From the cell containing the given text, extract its center point as [x, y] coordinate. 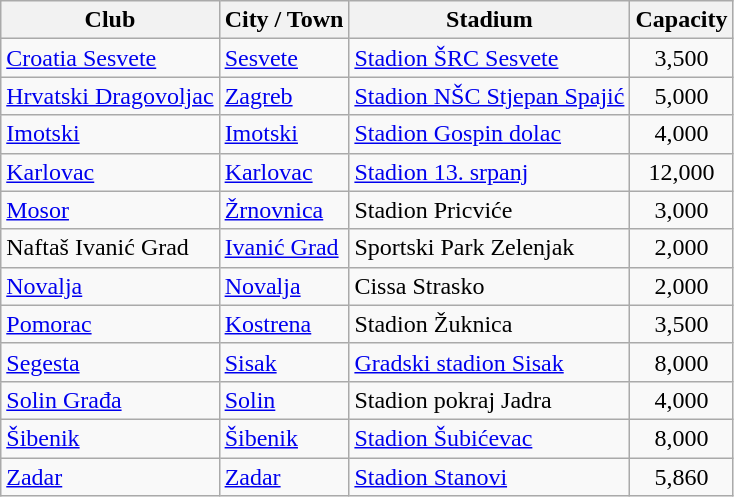
Stadion Žuknica [490, 324]
Hrvatski Dragovoljac [110, 96]
5,000 [682, 96]
12,000 [682, 172]
Stadium [490, 20]
Gradski stadion Sisak [490, 362]
Stadion Pricviće [490, 210]
Capacity [682, 20]
Croatia Sesvete [110, 58]
Sesvete [284, 58]
Naftaš Ivanić Grad [110, 248]
Club [110, 20]
Cissa Strasko [490, 286]
Stadion NŠC Stjepan Spajić [490, 96]
Stadion Gospin dolac [490, 134]
Zagreb [284, 96]
Sisak [284, 362]
Stadion Stanovi [490, 477]
Stadion ŠRC Sesvete [490, 58]
3,000 [682, 210]
Stadion Šubićevac [490, 438]
Žrnovnica [284, 210]
Sportski Park Zelenjak [490, 248]
Stadion 13. srpanj [490, 172]
5,860 [682, 477]
Mosor [110, 210]
Segesta [110, 362]
Stadion pokraj Jadra [490, 400]
Solin [284, 400]
City / Town [284, 20]
Solin Građa [110, 400]
Ivanić Grad [284, 248]
Pomorac [110, 324]
Kostrena [284, 324]
